Detect which cell encompasses the target text, then output its [x, y] center coordinate. 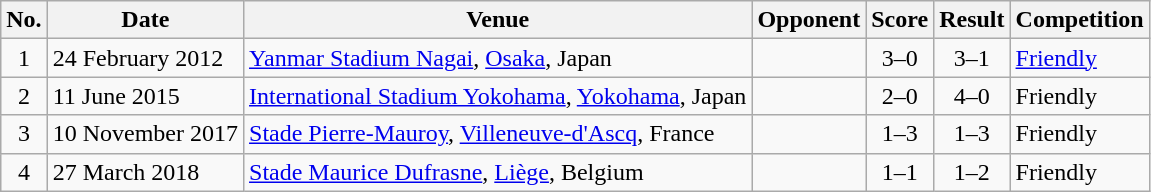
Result [972, 20]
3 [24, 134]
Yanmar Stadium Nagai, Osaka, Japan [498, 58]
4–0 [972, 96]
27 March 2018 [145, 172]
Stade Pierre-Mauroy, Villeneuve-d'Ascq, France [498, 134]
4 [24, 172]
Opponent [809, 20]
11 June 2015 [145, 96]
1–1 [900, 172]
3–0 [900, 58]
Stade Maurice Dufrasne, Liège, Belgium [498, 172]
2 [24, 96]
Date [145, 20]
Competition [1080, 20]
Score [900, 20]
2–0 [900, 96]
Venue [498, 20]
3–1 [972, 58]
1–2 [972, 172]
1 [24, 58]
24 February 2012 [145, 58]
International Stadium Yokohama, Yokohama, Japan [498, 96]
No. [24, 20]
10 November 2017 [145, 134]
